Return the [x, y] coordinate for the center point of the cell that contains the specified text.  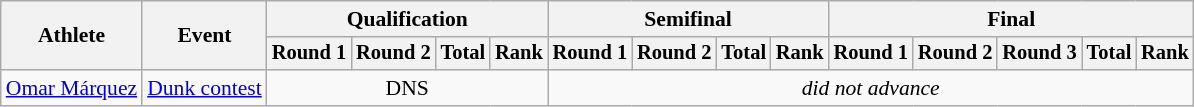
Qualification [408, 19]
DNS [408, 88]
Athlete [72, 36]
Omar Márquez [72, 88]
Round 3 [1039, 54]
Final [1012, 19]
Event [204, 36]
did not advance [871, 88]
Semifinal [688, 19]
Dunk contest [204, 88]
